Extract the (X, Y) coordinate from the center of the cell holding the provided text.  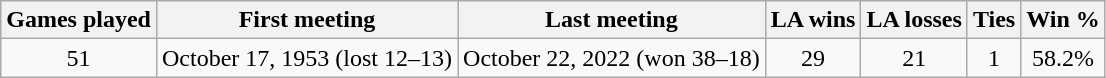
First meeting (306, 20)
29 (813, 58)
Last meeting (612, 20)
1 (994, 58)
October 17, 1953 (lost 12–13) (306, 58)
21 (914, 58)
LA wins (813, 20)
October 22, 2022 (won 38–18) (612, 58)
LA losses (914, 20)
58.2% (1064, 58)
Games played (79, 20)
Win % (1064, 20)
Ties (994, 20)
51 (79, 58)
